Extract the (X, Y) coordinate from the center of the cell holding the provided text.  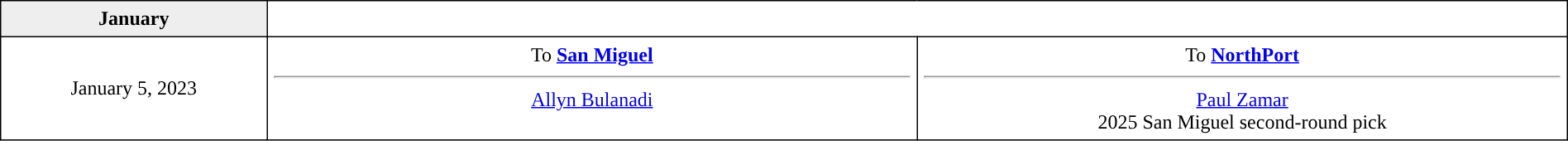
January 5, 2023 (134, 88)
To NorthPortPaul Zamar2025 San Miguel second-round pick (1242, 88)
January (134, 19)
To San MiguelAllyn Bulanadi (592, 88)
